Detect which cell encompasses the target text, then output its [x, y] center coordinate. 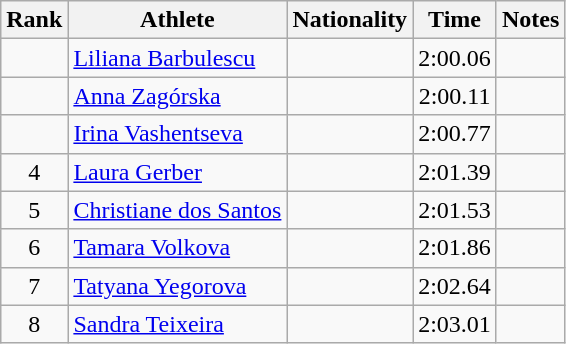
2:00.11 [455, 96]
Athlete [178, 20]
Rank [34, 20]
7 [34, 286]
Sandra Teixeira [178, 324]
Anna Zagórska [178, 96]
Notes [530, 20]
2:00.77 [455, 134]
6 [34, 248]
Nationality [350, 20]
5 [34, 210]
Christiane dos Santos [178, 210]
4 [34, 172]
Liliana Barbulescu [178, 58]
2:01.53 [455, 210]
2:00.06 [455, 58]
2:03.01 [455, 324]
2:01.39 [455, 172]
2:01.86 [455, 248]
Tamara Volkova [178, 248]
2:02.64 [455, 286]
Irina Vashentseva [178, 134]
Time [455, 20]
Tatyana Yegorova [178, 286]
Laura Gerber [178, 172]
8 [34, 324]
